From the cell containing the given text, extract its center point as [x, y] coordinate. 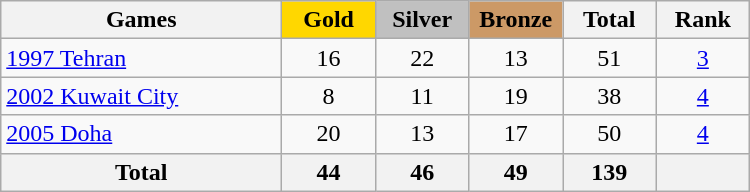
16 [329, 58]
Gold [329, 20]
51 [609, 58]
44 [329, 172]
50 [609, 134]
1997 Tehran [142, 58]
2002 Kuwait City [142, 96]
49 [516, 172]
Bronze [516, 20]
Silver [422, 20]
22 [422, 58]
46 [422, 172]
20 [329, 134]
11 [422, 96]
2005 Doha [142, 134]
8 [329, 96]
17 [516, 134]
3 [703, 58]
38 [609, 96]
139 [609, 172]
Games [142, 20]
19 [516, 96]
Rank [703, 20]
